Return the [x, y] coordinate for the center point of the cell that contains the specified text.  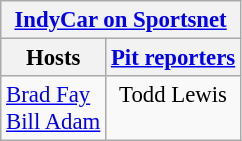
Pit reporters [174, 58]
IndyCar on Sportsnet [121, 20]
Todd Lewis [174, 108]
Hosts [54, 58]
Brad FayBill Adam [54, 108]
